For the text-containing cell, return its midpoint in [X, Y] coordinate format. 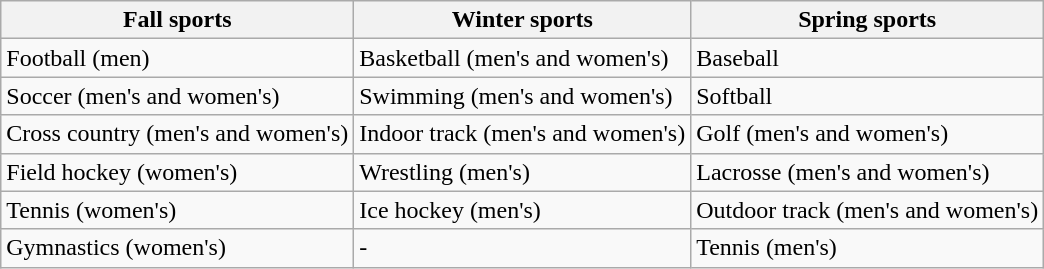
Field hockey (women's) [178, 172]
Soccer (men's and women's) [178, 96]
Swimming (men's and women's) [522, 96]
Ice hockey (men's) [522, 210]
Indoor track (men's and women's) [522, 134]
Fall sports [178, 20]
Tennis (women's) [178, 210]
Tennis (men's) [868, 248]
Football (men) [178, 58]
Golf (men's and women's) [868, 134]
Gymnastics (women's) [178, 248]
Winter sports [522, 20]
- [522, 248]
Basketball (men's and women's) [522, 58]
Softball [868, 96]
Cross country (men's and women's) [178, 134]
Baseball [868, 58]
Spring sports [868, 20]
Outdoor track (men's and women's) [868, 210]
Lacrosse (men's and women's) [868, 172]
Wrestling (men's) [522, 172]
